Pinpoint the cell where the given text exists, returning its (x, y) midpoint coordinate. 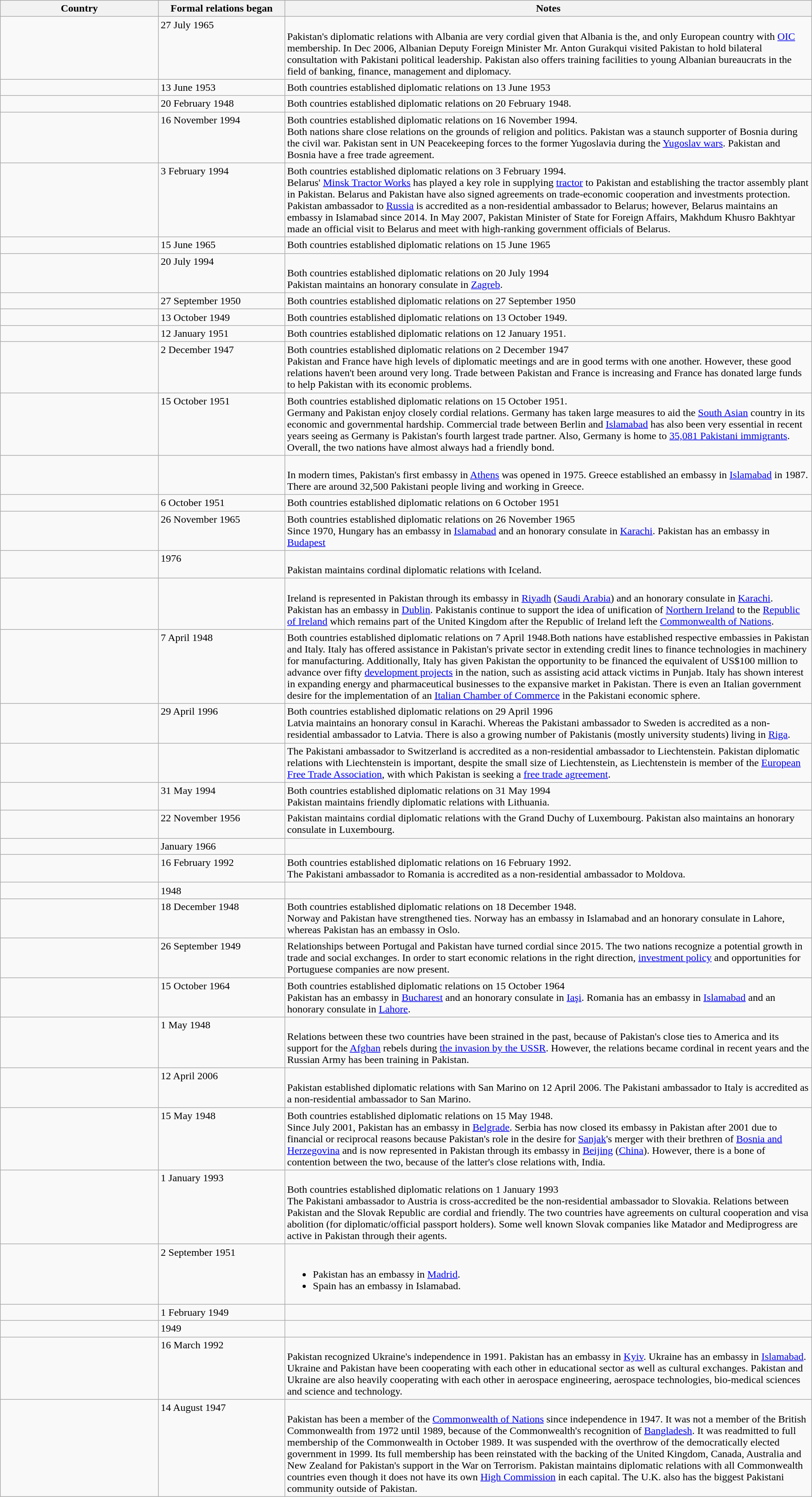
2 December 1947 (222, 367)
26 September 1949 (222, 958)
15 June 1965 (222, 245)
20 July 1994 (222, 273)
Both countries established diplomatic relations on 31 May 1994Pakistan maintains friendly diplomatic relations with Lithuania. (548, 796)
26 November 1965 (222, 531)
Formal relations began (222, 9)
12 April 2006 (222, 1088)
January 1966 (222, 846)
Pakistan maintains cordial diplomatic relations with the Grand Duchy of Luxembourg. Pakistan also maintains an honorary consulate in Luxembourg. (548, 824)
Both countries established diplomatic relations on 20 February 1948. (548, 104)
1 February 1949 (222, 1312)
7 April 1948 (222, 667)
1976 (222, 565)
20 February 1948 (222, 104)
1949 (222, 1329)
15 October 1964 (222, 997)
22 November 1956 (222, 824)
27 July 1965 (222, 48)
Pakistan maintains cordinal diplomatic relations with Iceland. (548, 565)
Both countries established diplomatic relations on 13 June 1953 (548, 87)
2 September 1951 (222, 1274)
Notes (548, 9)
15 October 1951 (222, 424)
16 November 1994 (222, 137)
1 January 1993 (222, 1207)
31 May 1994 (222, 796)
Both countries established diplomatic relations on 6 October 1951 (548, 503)
Both countries established diplomatic relations on 12 January 1951. (548, 333)
Both countries established diplomatic relations on 15 June 1965 (548, 245)
Pakistan has an embassy in Madrid.Spain has an embassy in Islamabad. (548, 1274)
29 April 1996 (222, 723)
Country (80, 9)
18 December 1948 (222, 918)
14 August 1947 (222, 1448)
27 September 1950 (222, 301)
6 October 1951 (222, 503)
Both countries established diplomatic relations on 27 September 1950 (548, 301)
1 May 1948 (222, 1043)
16 February 1992 (222, 868)
15 May 1948 (222, 1139)
Both countries established diplomatic relations on 13 October 1949. (548, 317)
16 March 1992 (222, 1368)
13 October 1949 (222, 317)
12 January 1951 (222, 333)
1948 (222, 890)
3 February 1994 (222, 200)
13 June 1953 (222, 87)
Both countries established diplomatic relations on 20 July 1994Pakistan maintains an honorary consulate in Zagreb. (548, 273)
